Scan for the cell matching the given text and deliver its (x, y) coordinate at center. 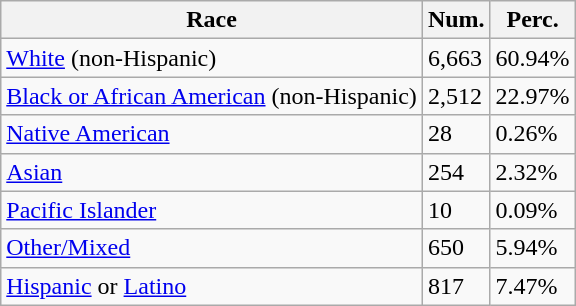
Black or African American (non-Hispanic) (212, 96)
22.97% (532, 96)
Race (212, 20)
2.32% (532, 172)
7.47% (532, 286)
2,512 (456, 96)
0.26% (532, 134)
60.94% (532, 58)
Native American (212, 134)
254 (456, 172)
5.94% (532, 248)
Num. (456, 20)
Other/Mixed (212, 248)
0.09% (532, 210)
6,663 (456, 58)
817 (456, 286)
650 (456, 248)
Pacific Islander (212, 210)
Hispanic or Latino (212, 286)
10 (456, 210)
28 (456, 134)
Asian (212, 172)
White (non-Hispanic) (212, 58)
Perc. (532, 20)
